Return the [x, y] coordinate for the center point of the cell that contains the specified text.  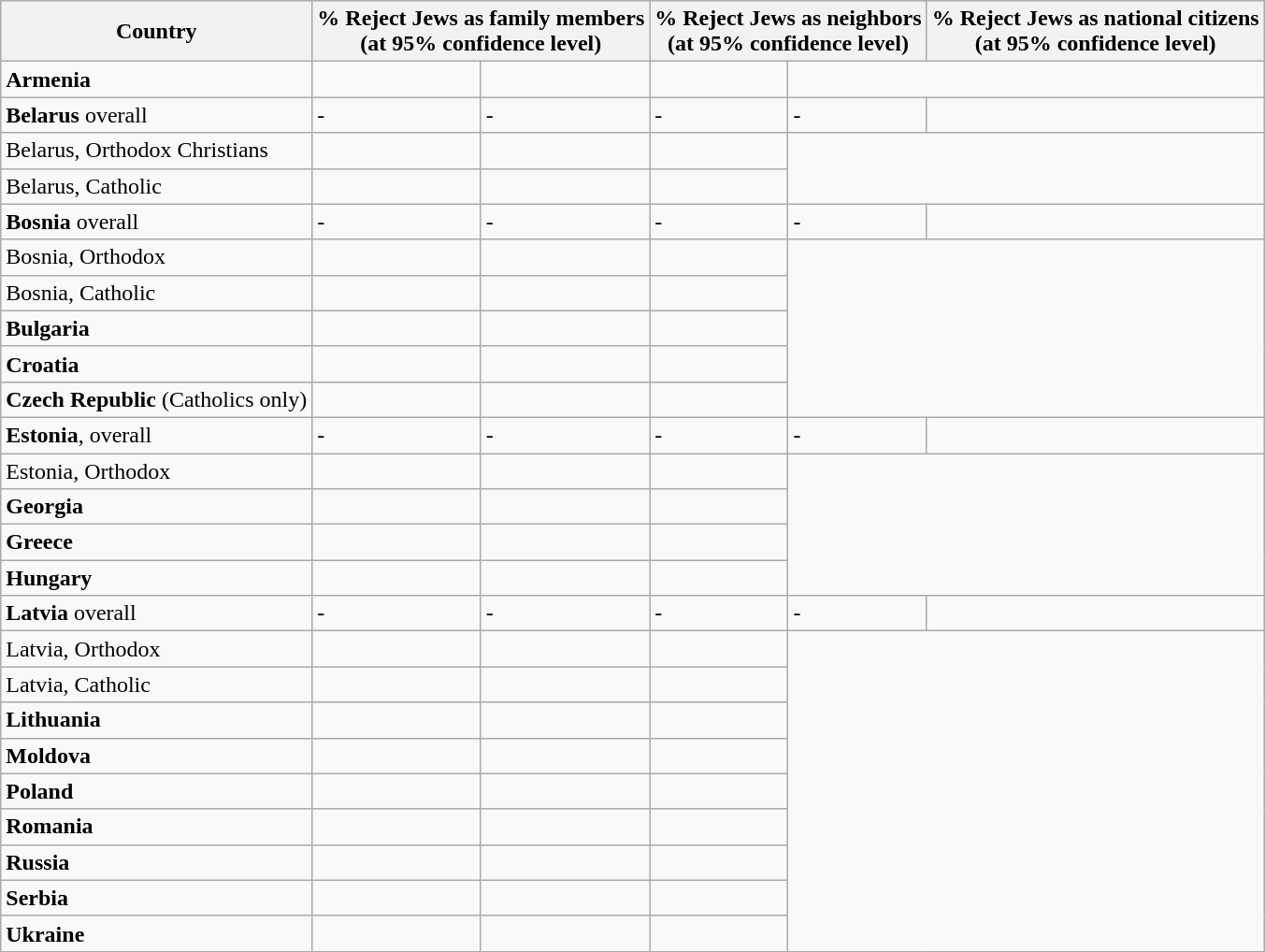
Estonia, Orthodox [157, 470]
Belarus overall [157, 115]
Moldova [157, 756]
Bosnia, Orthodox [157, 257]
Armenia [157, 79]
Ukraine [157, 933]
Georgia [157, 507]
Russia [157, 862]
% Reject Jews as national citizens(at 95% confidence level) [1096, 32]
Latvia, Catholic [157, 685]
Lithuania [157, 720]
% Reject Jews as neighbors(at 95% confidence level) [788, 32]
Croatia [157, 364]
Czech Republic (Catholics only) [157, 399]
Romania [157, 827]
Bosnia overall [157, 222]
Estonia, overall [157, 435]
% Reject Jews as family members(at 95% confidence level) [481, 32]
Bosnia, Catholic [157, 293]
Bulgaria [157, 328]
Greece [157, 542]
Hungary [157, 578]
Serbia [157, 898]
Latvia, Orthodox [157, 649]
Country [157, 32]
Belarus, Catholic [157, 186]
Belarus, Orthodox Christians [157, 151]
Poland [157, 791]
Latvia overall [157, 613]
